Determine the [X, Y] coordinate at the center of the cell enclosing the given text.  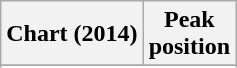
Chart (2014) [72, 34]
Peakposition [189, 34]
